Find where the given text appears and provide that cell's center as [x, y] coordinate. 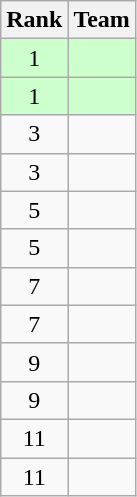
Rank [34, 20]
Team [102, 20]
